Return (x, y) of the center of cell containing provided text 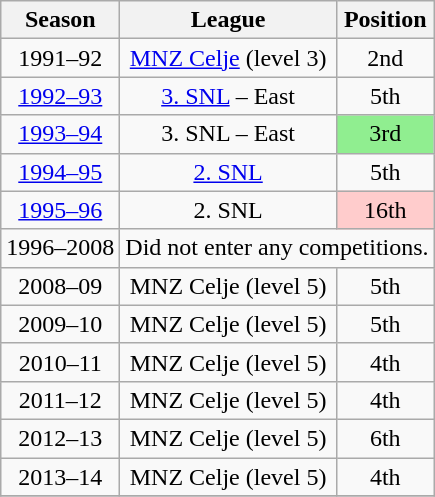
2009–10 (60, 324)
1994–95 (60, 172)
3rd (385, 134)
1992–93 (60, 96)
6th (385, 438)
2008–09 (60, 286)
2011–12 (60, 400)
16th (385, 210)
Did not enter any competitions. (277, 248)
1991–92 (60, 58)
Position (385, 20)
1993–94 (60, 134)
2013–14 (60, 477)
2012–13 (60, 438)
Season (60, 20)
MNZ Celje (level 3) (228, 58)
1996–2008 (60, 248)
League (228, 20)
2nd (385, 58)
1995–96 (60, 210)
2010–11 (60, 362)
